Determine the (x, y) coordinate at the center of the cell enclosing the given text.  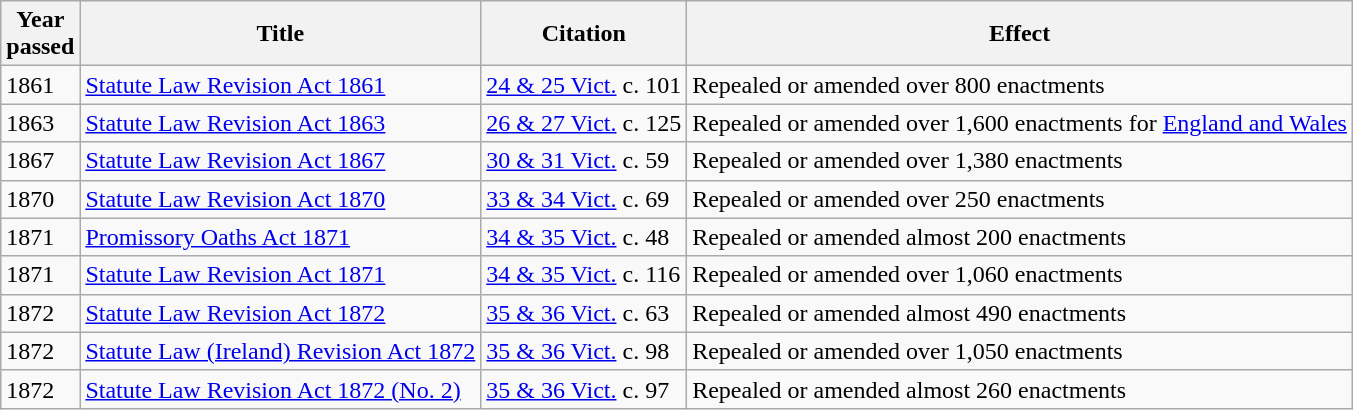
Repealed or amended over 250 enactments (1020, 199)
35 & 36 Vict. c. 97 (584, 389)
Repealed or amended over 1,380 enactments (1020, 161)
Repealed or amended over 1,050 enactments (1020, 351)
Statute Law Revision Act 1872 (No. 2) (280, 389)
Repealed or amended almost 200 enactments (1020, 237)
Repealed or amended almost 490 enactments (1020, 313)
34 & 35 Vict. c. 116 (584, 275)
33 & 34 Vict. c. 69 (584, 199)
Promissory Oaths Act 1871 (280, 237)
35 & 36 Vict. c. 63 (584, 313)
Yearpassed (40, 34)
1867 (40, 161)
1863 (40, 123)
Statute Law Revision Act 1870 (280, 199)
Title (280, 34)
Repealed or amended over 1,600 enactments for England and Wales (1020, 123)
Statute Law Revision Act 1867 (280, 161)
30 & 31 Vict. c. 59 (584, 161)
Citation (584, 34)
26 & 27 Vict. c. 125 (584, 123)
Repealed or amended over 800 enactments (1020, 85)
Repealed or amended over 1,060 enactments (1020, 275)
1861 (40, 85)
24 & 25 Vict. c. 101 (584, 85)
Statute Law (Ireland) Revision Act 1872 (280, 351)
Repealed or amended almost 260 enactments (1020, 389)
1870 (40, 199)
Statute Law Revision Act 1863 (280, 123)
35 & 36 Vict. c. 98 (584, 351)
Effect (1020, 34)
Statute Law Revision Act 1872 (280, 313)
Statute Law Revision Act 1861 (280, 85)
34 & 35 Vict. c. 48 (584, 237)
Statute Law Revision Act 1871 (280, 275)
